Search for the cell housing the specified text and yield its [x, y] center coordinate. 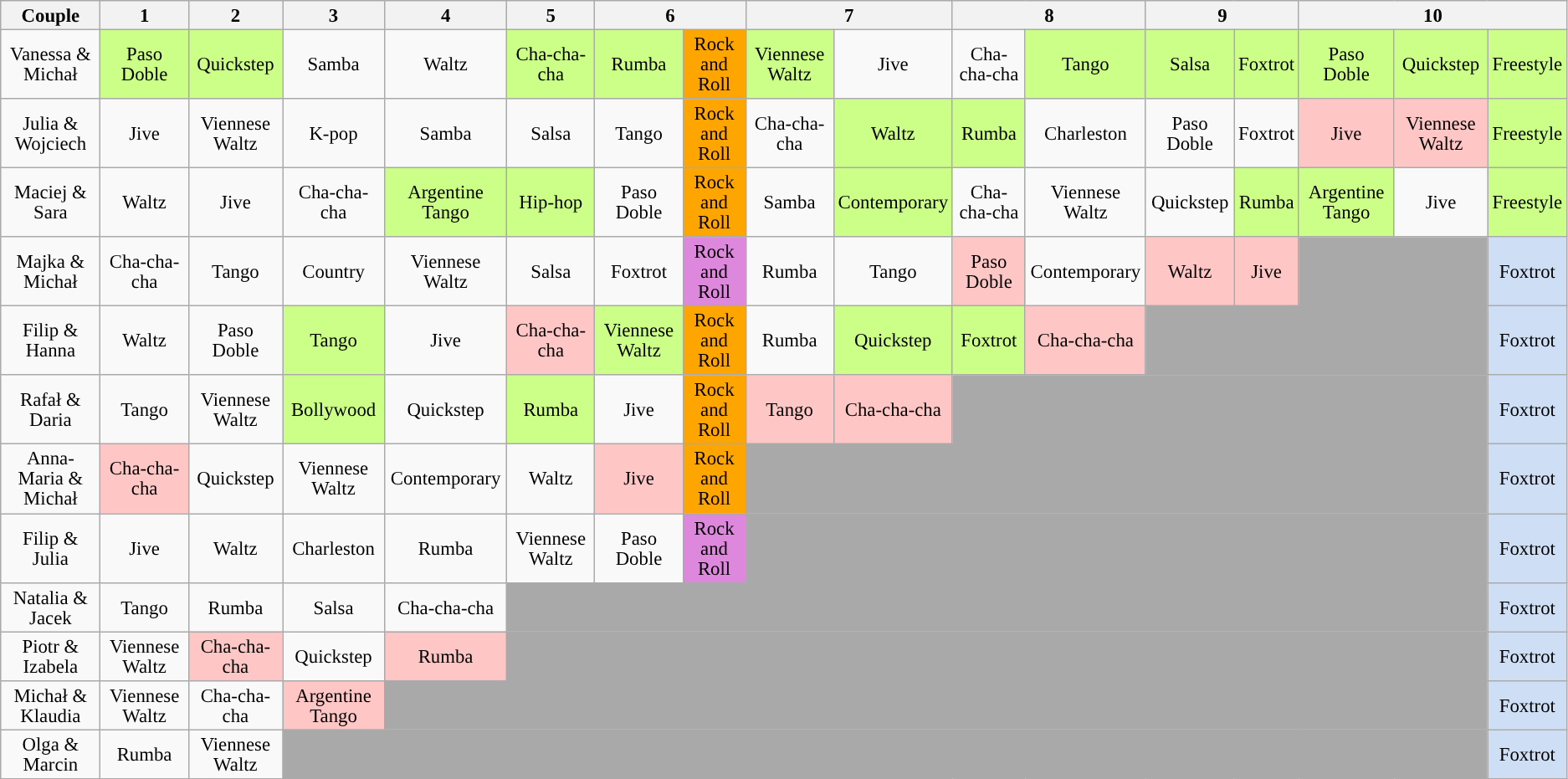
2 [235, 15]
Hip-hop [551, 202]
K-pop [334, 134]
Maciej & Sara [50, 202]
Michał & Klaudia [50, 705]
Majka & Michał [50, 271]
Natalia & Jacek [50, 607]
Couple [50, 15]
4 [445, 15]
1 [144, 15]
Country [334, 271]
6 [670, 15]
9 [1222, 15]
Anna-Maria & Michał [50, 479]
Rafał & Daria [50, 410]
Piotr & Izabela [50, 656]
Bollywood [334, 410]
8 [1049, 15]
10 [1432, 15]
5 [551, 15]
Filip & Julia [50, 549]
7 [848, 15]
Olga & Marcin [50, 755]
Julia & Wojciech [50, 134]
Vanessa & Michał [50, 65]
Filip & Hanna [50, 341]
3 [334, 15]
